Find where the given text appears and provide that cell's center as (X, Y) coordinate. 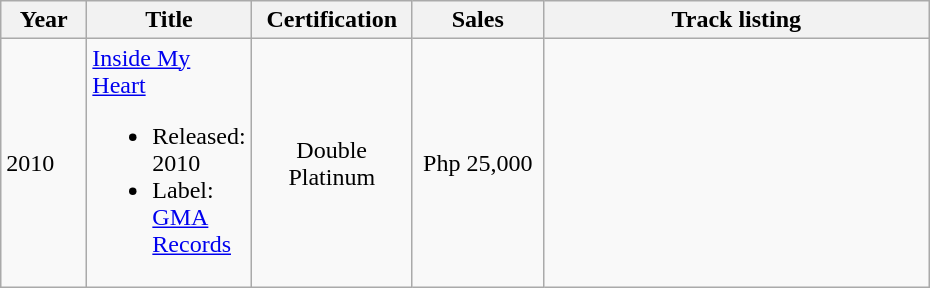
Title (169, 20)
Track listing (736, 20)
Sales (478, 20)
Year (44, 20)
Certification (332, 20)
2010 (44, 163)
Inside My HeartReleased: 2010Label: GMA Records (169, 163)
Double Platinum (332, 163)
Php 25,000 (478, 163)
